From the cell containing the given text, extract its center point as [x, y] coordinate. 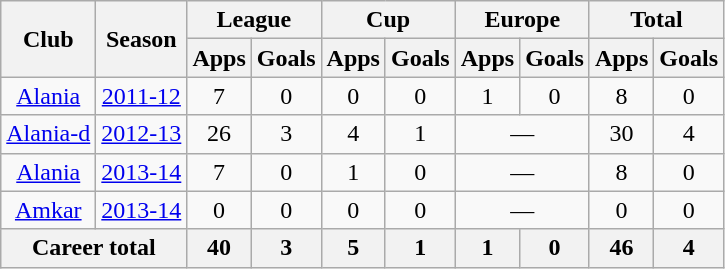
Amkar [48, 210]
Cup [388, 20]
5 [353, 248]
Total [656, 20]
26 [219, 134]
Career total [94, 248]
Europe [522, 20]
League [254, 20]
2012-13 [142, 134]
Season [142, 39]
Alania-d [48, 134]
40 [219, 248]
2011-12 [142, 96]
30 [621, 134]
Club [48, 39]
46 [621, 248]
